Provide the [X, Y] coordinate of the cell's center where the given text is located.  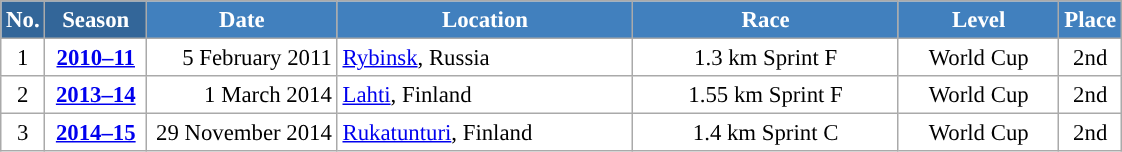
Date [242, 20]
2013–14 [96, 95]
5 February 2011 [242, 58]
1.55 km Sprint F [766, 95]
29 November 2014 [242, 133]
Level [978, 20]
2014–15 [96, 133]
No. [23, 20]
Rybinsk, Russia [485, 58]
Location [485, 20]
1.4 km Sprint C [766, 133]
2 [23, 95]
Race [766, 20]
1 [23, 58]
Rukatunturi, Finland [485, 133]
Lahti, Finland [485, 95]
Season [96, 20]
1.3 km Sprint F [766, 58]
3 [23, 133]
1 March 2014 [242, 95]
Place [1090, 20]
2010–11 [96, 58]
